Detect which cell encompasses the target text, then output its (x, y) center coordinate. 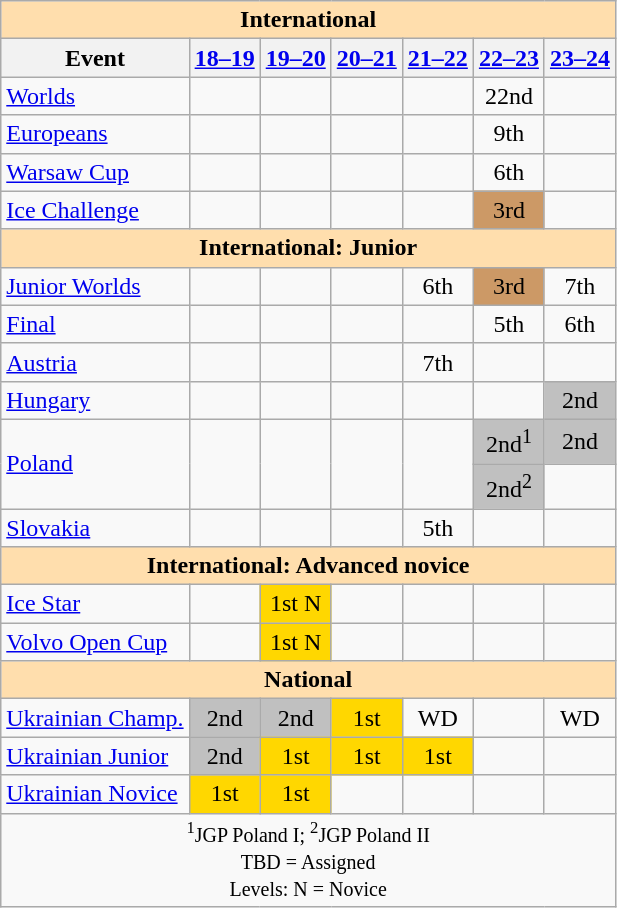
Ice Star (95, 604)
1JGP Poland I; 2JGP Poland II TBD = Assigned Levels: N = Novice (308, 860)
Ukrainian Champ. (95, 718)
20–21 (366, 58)
Austria (95, 362)
International (308, 20)
2nd2 (508, 486)
21–22 (438, 58)
International: Junior (308, 248)
Warsaw Cup (95, 172)
Event (95, 58)
International: Advanced novice (308, 566)
Volvo Open Cup (95, 642)
19–20 (296, 58)
Europeans (95, 134)
Junior Worlds (95, 286)
23–24 (580, 58)
National (308, 680)
22–23 (508, 58)
Ice Challenge (95, 210)
9th (508, 134)
Ukrainian Novice (95, 794)
22nd (508, 96)
18–19 (224, 58)
Worlds (95, 96)
Poland (95, 464)
Hungary (95, 400)
Slovakia (95, 528)
Final (95, 324)
Ukrainian Junior (95, 756)
2nd1 (508, 442)
